From the cell containing the given text, extract its center point as [x, y] coordinate. 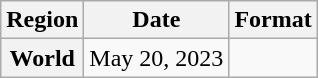
Format [273, 20]
Region [42, 20]
May 20, 2023 [156, 58]
World [42, 58]
Date [156, 20]
